Detect which cell encompasses the target text, then output its (X, Y) center coordinate. 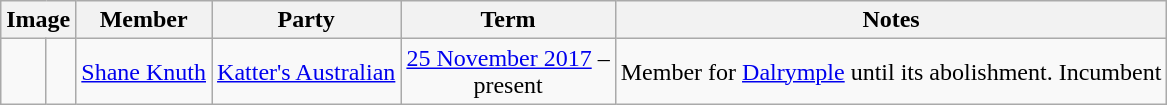
Shane Knuth (144, 72)
Term (508, 20)
Member (144, 20)
25 November 2017 –present (508, 72)
Katter's Australian (306, 72)
Member for Dalrymple until its abolishment. Incumbent (891, 72)
Notes (891, 20)
Party (306, 20)
Image (38, 20)
